Return [x, y] of the center of cell containing provided text 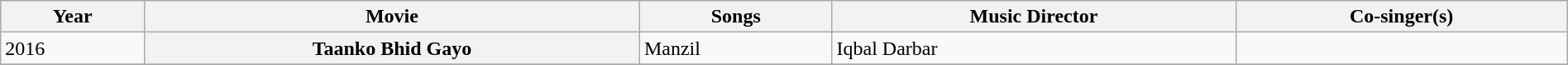
2016 [73, 48]
Songs [736, 17]
Year [73, 17]
Manzil [736, 48]
Movie [392, 17]
Co-singer(s) [1401, 17]
Taanko Bhid Gayo [392, 48]
Iqbal Darbar [1034, 48]
Music Director [1034, 17]
